For the text-containing cell, return its midpoint in (X, Y) coordinate format. 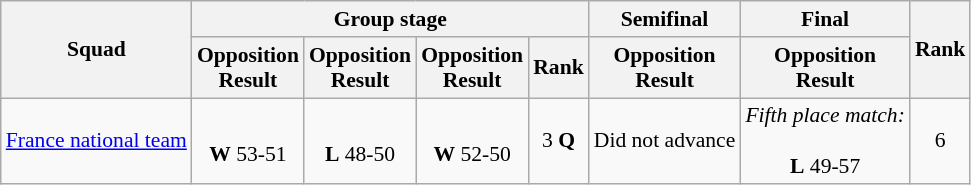
Semifinal (665, 19)
L 48-50 (360, 142)
W 53-51 (248, 142)
Final (825, 19)
3 Q (558, 142)
6 (940, 142)
W 52-50 (472, 142)
Group stage (390, 19)
Fifth place match:L 49-57 (825, 142)
Did not advance (665, 142)
France national team (96, 142)
Squad (96, 50)
